From the cell containing the given text, extract its center point as [X, Y] coordinate. 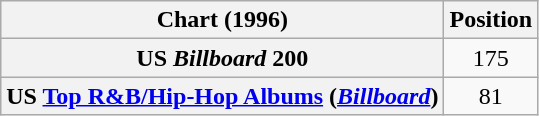
US Billboard 200 [222, 58]
Chart (1996) [222, 20]
Position [491, 20]
US Top R&B/Hip-Hop Albums (Billboard) [222, 96]
175 [491, 58]
81 [491, 96]
